Provide the [x, y] coordinate of the cell's center where the given text is located.  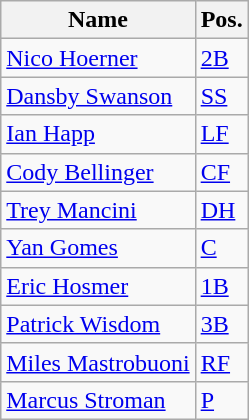
C [222, 248]
RF [222, 362]
P [222, 400]
Patrick Wisdom [98, 324]
Nico Hoerner [98, 58]
Dansby Swanson [98, 96]
LF [222, 134]
Pos. [222, 20]
Miles Mastrobuoni [98, 362]
Eric Hosmer [98, 286]
3B [222, 324]
SS [222, 96]
1B [222, 286]
Name [98, 20]
CF [222, 172]
Yan Gomes [98, 248]
Marcus Stroman [98, 400]
Cody Bellinger [98, 172]
Ian Happ [98, 134]
Trey Mancini [98, 210]
2B [222, 58]
DH [222, 210]
